Search for the cell housing the specified text and yield its [X, Y] center coordinate. 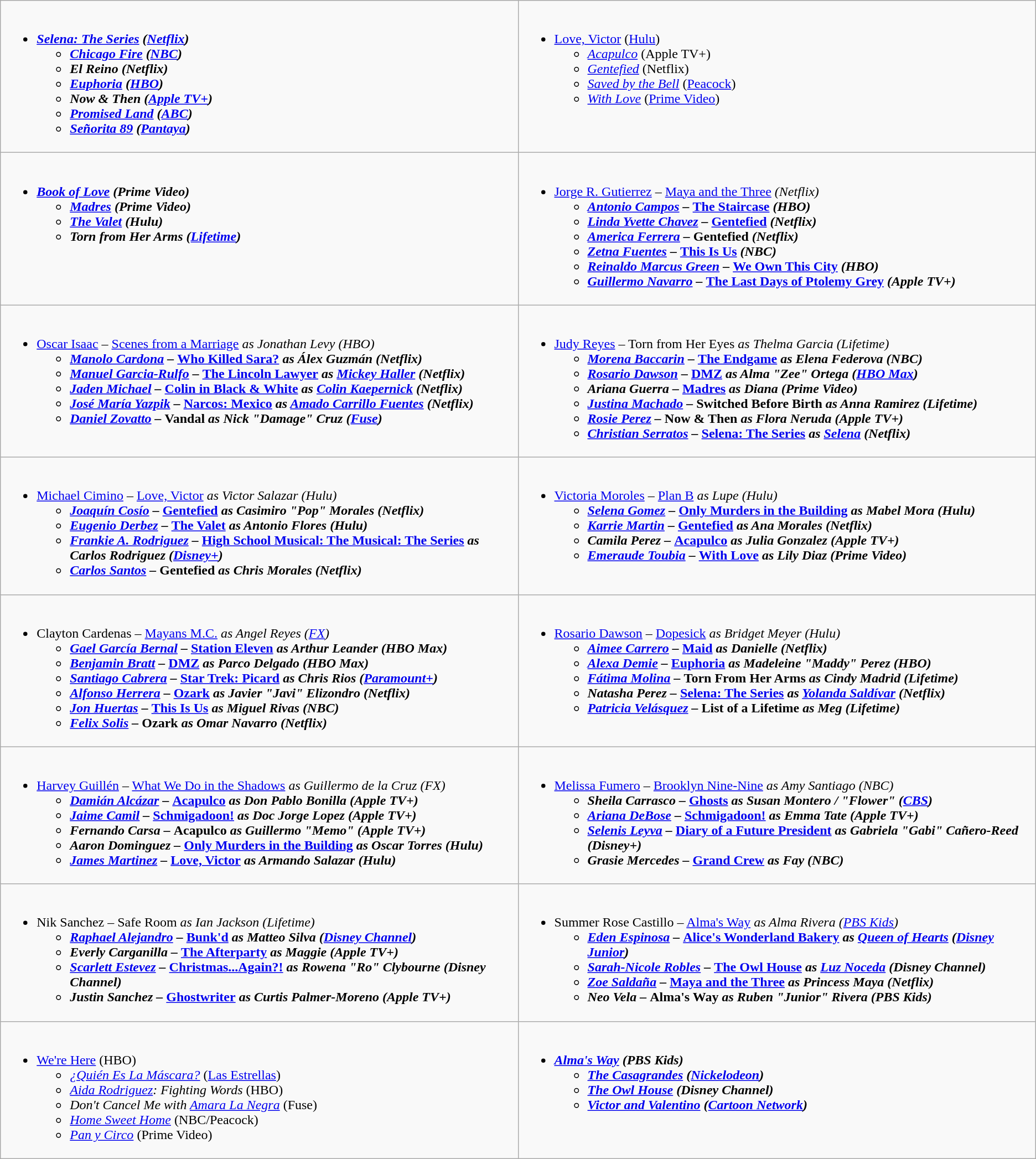
Selena: The Series (Netflix)Chicago Fire (NBC)El Reino (Netflix)Euphoria (HBO)Now & Then (Apple TV+)Promised Land (ABC)Señorita 89 (Pantaya) [259, 76]
Love, Victor (Hulu)Acapulco (Apple TV+)Gentefied (Netflix)Saved by the Bell (Peacock)With Love (Prime Video) [777, 76]
Alma's Way (PBS Kids)The Casagrandes (Nickelodeon)The Owl House (Disney Channel)Victor and Valentino (Cartoon Network) [777, 1090]
Book of Love (Prime Video)Madres (Prime Video)The Valet (Hulu)Torn from Her Arms (Lifetime) [259, 229]
